Provide the (X, Y) coordinate of the cell's center where the given text is located.  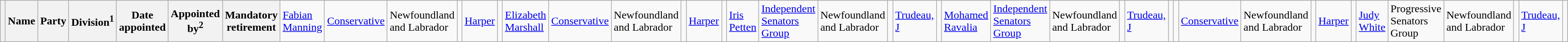
Name (22, 21)
Appointed by2 (195, 21)
Judy White (1372, 21)
Party (53, 21)
Mandatory retirement (251, 21)
Date appointed (142, 21)
Iris Petten (743, 21)
Fabian Manning (302, 21)
Division1 (93, 21)
Elizabeth Marshall (526, 21)
Progressive Senators Group (1416, 21)
Mohamed Ravalia (966, 21)
